Return (X, Y) of the center of cell containing provided text 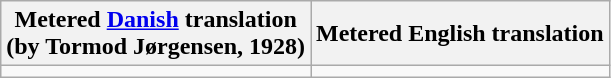
Metered Danish translation(by Tormod Jørgensen, 1928) (156, 34)
Metered English translation (460, 34)
